Pinpoint the cell where the given text exists, returning its (x, y) midpoint coordinate. 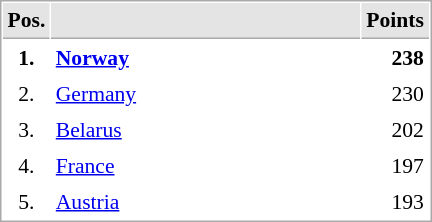
193 (396, 201)
4. (26, 165)
238 (396, 57)
202 (396, 129)
Points (396, 21)
1. (26, 57)
Pos. (26, 21)
Norway (206, 57)
Belarus (206, 129)
Germany (206, 93)
Austria (206, 201)
2. (26, 93)
France (206, 165)
230 (396, 93)
3. (26, 129)
5. (26, 201)
197 (396, 165)
